Return (x, y) of the center of cell containing provided text 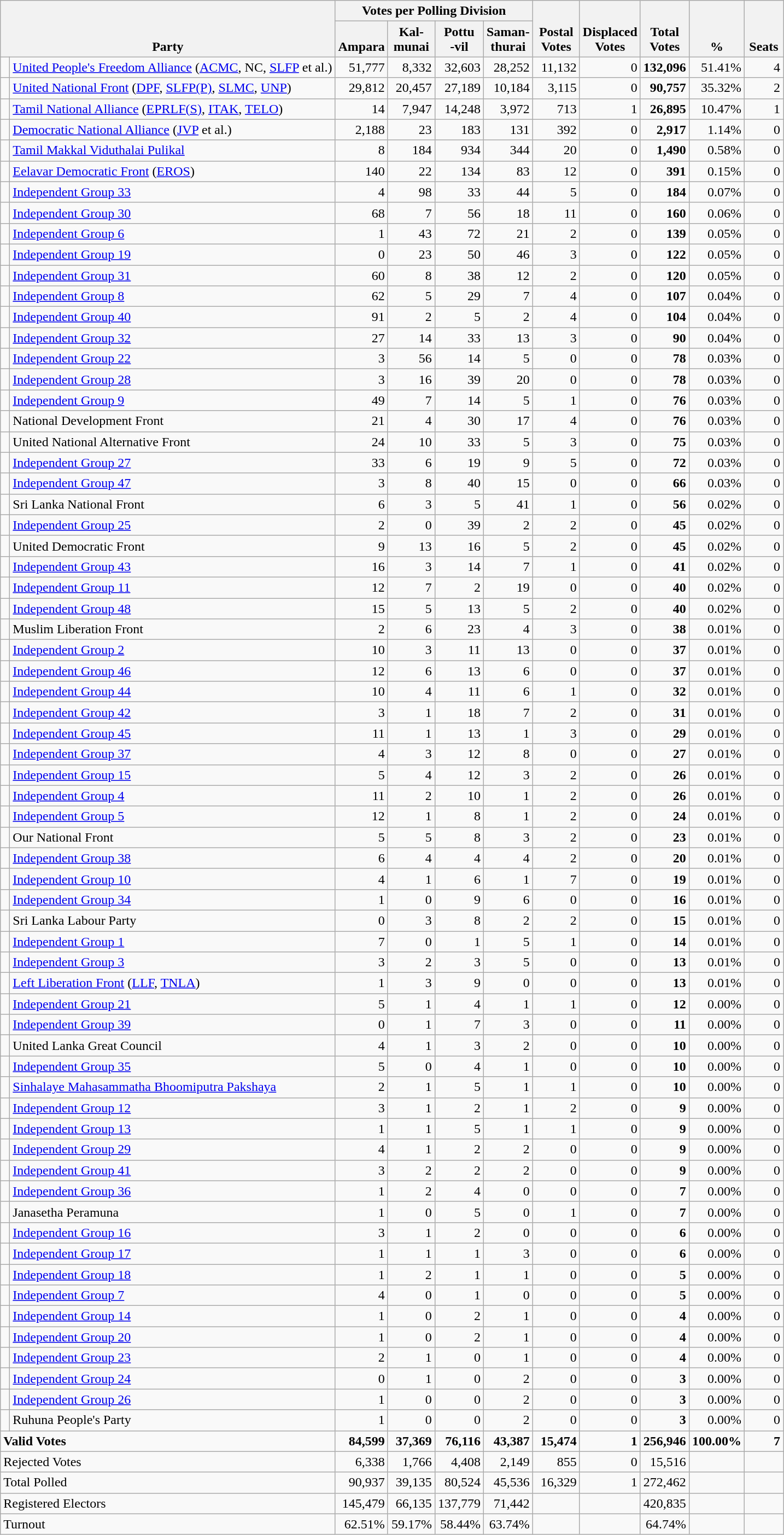
Independent Group 26 (173, 1399)
United National Alternative Front (173, 442)
Independent Group 38 (173, 858)
272,462 (665, 1483)
Sri Lanka National Front (173, 504)
Independent Group 13 (173, 1129)
27,189 (459, 88)
7,947 (411, 109)
Independent Group 47 (173, 483)
51,777 (361, 67)
2,917 (665, 130)
145,479 (361, 1503)
160 (665, 213)
United Lanka Great Council (173, 1046)
Independent Group 33 (173, 192)
16,329 (556, 1483)
Independent Group 4 (173, 796)
6,338 (361, 1462)
58.44% (459, 1524)
122 (665, 254)
66,135 (411, 1503)
49 (361, 400)
Valid Votes (168, 1441)
Independent Group 35 (173, 1066)
Independent Group 5 (173, 816)
Saman-thurai (508, 39)
% (716, 28)
Independent Group 41 (173, 1170)
8,332 (411, 67)
Independent Group 46 (173, 671)
11,132 (556, 67)
Sinhalaye Mahasammatha Bhoomiputra Pakshaya (173, 1087)
32 (665, 692)
United People's Freedom Alliance (ACMC, NC, SLFP et al.) (173, 67)
2,149 (508, 1462)
United Democratic Front (173, 546)
Independent Group 20 (173, 1337)
Party (168, 28)
National Development Front (173, 421)
PostalVotes (556, 28)
28,252 (508, 67)
51.41% (716, 67)
Independent Group 6 (173, 234)
Independent Group 17 (173, 1253)
Total Votes (665, 28)
Our National Front (173, 837)
Registered Electors (168, 1503)
Independent Group 14 (173, 1316)
75 (665, 442)
Independent Group 42 (173, 713)
Independent Group 11 (173, 587)
14,248 (459, 109)
26,895 (665, 109)
Independent Group 29 (173, 1149)
1.14% (716, 130)
Turnout (168, 1524)
90 (665, 338)
Independent Group 34 (173, 900)
Janasetha Peramuna (173, 1212)
Independent Group 21 (173, 1004)
80,524 (459, 1483)
39,135 (411, 1483)
0.06% (716, 213)
Total Polled (168, 1483)
United National Front (DPF, SLFP(P), SLMC, UNP) (173, 88)
59.17% (411, 1524)
Independent Group 24 (173, 1379)
31 (665, 713)
Independent Group 48 (173, 609)
Independent Group 40 (173, 317)
140 (361, 171)
Independent Group 28 (173, 380)
Rejected Votes (168, 1462)
Independent Group 18 (173, 1275)
76,116 (459, 1441)
Kal-munai (411, 39)
0.07% (716, 192)
Independent Group 36 (173, 1191)
15,516 (665, 1462)
Independent Group 43 (173, 567)
63.74% (508, 1524)
10,184 (508, 88)
Democratic National Alliance (JVP et al.) (173, 130)
Independent Group 25 (173, 525)
15,474 (556, 1441)
DisplacedVotes (610, 28)
420,835 (665, 1503)
44 (508, 192)
Independent Group 19 (173, 254)
Pottu-vil (459, 39)
98 (411, 192)
90,937 (361, 1483)
Tamil Makkal Viduthalai Pulikal (173, 150)
Ruhuna People's Party (173, 1420)
Seats (763, 28)
134 (459, 171)
1,490 (665, 150)
1,766 (411, 1462)
43 (411, 234)
62 (361, 296)
Sri Lanka Labour Party (173, 920)
50 (459, 254)
934 (459, 150)
30 (459, 421)
Ampara (361, 39)
68 (361, 213)
132,096 (665, 67)
256,946 (665, 1441)
20,457 (411, 88)
Independent Group 39 (173, 1025)
62.51% (361, 1524)
Independent Group 31 (173, 275)
391 (665, 171)
100.00% (716, 1441)
3,115 (556, 88)
Independent Group 8 (173, 296)
139 (665, 234)
855 (556, 1462)
83 (508, 171)
Left Liberation Front (LLF, TNLA) (173, 983)
17 (508, 421)
84,599 (361, 1441)
Independent Group 45 (173, 733)
Independent Group 9 (173, 400)
137,779 (459, 1503)
107 (665, 296)
90,757 (665, 88)
131 (508, 130)
Independent Group 44 (173, 692)
10.47% (716, 109)
Independent Group 7 (173, 1295)
66 (665, 483)
Independent Group 23 (173, 1358)
35.32% (716, 88)
392 (556, 130)
Independent Group 22 (173, 359)
120 (665, 275)
Tamil National Alliance (EPRLF(S), ITAK, TELO) (173, 109)
Independent Group 10 (173, 879)
60 (361, 275)
Independent Group 2 (173, 650)
91 (361, 317)
32,603 (459, 67)
183 (459, 130)
Independent Group 27 (173, 463)
2,188 (361, 130)
71,442 (508, 1503)
Independent Group 1 (173, 941)
344 (508, 150)
Votes per Polling Division (434, 11)
46 (508, 254)
64.74% (665, 1524)
Independent Group 30 (173, 213)
Independent Group 12 (173, 1108)
Independent Group 37 (173, 754)
Independent Group 15 (173, 775)
713 (556, 109)
0.58% (716, 150)
4,408 (459, 1462)
Independent Group 16 (173, 1233)
22 (411, 171)
37,369 (411, 1441)
Independent Group 32 (173, 338)
0.15% (716, 171)
104 (665, 317)
29,812 (361, 88)
43,387 (508, 1441)
Independent Group 3 (173, 962)
3,972 (508, 109)
Muslim Liberation Front (173, 629)
Eelavar Democratic Front (EROS) (173, 171)
45,536 (508, 1483)
